For the text-containing cell, return its midpoint in [X, Y] coordinate format. 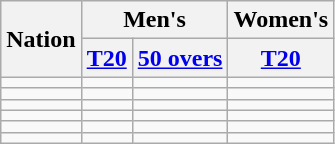
Nation [41, 39]
50 overs [180, 58]
Men's [154, 20]
Women's [281, 20]
